Locate the cell with the specified text and output its (x, y) center coordinate. 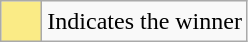
Indicates the winner (145, 22)
